Provide the [x, y] coordinate of the cell's center where the given text is located.  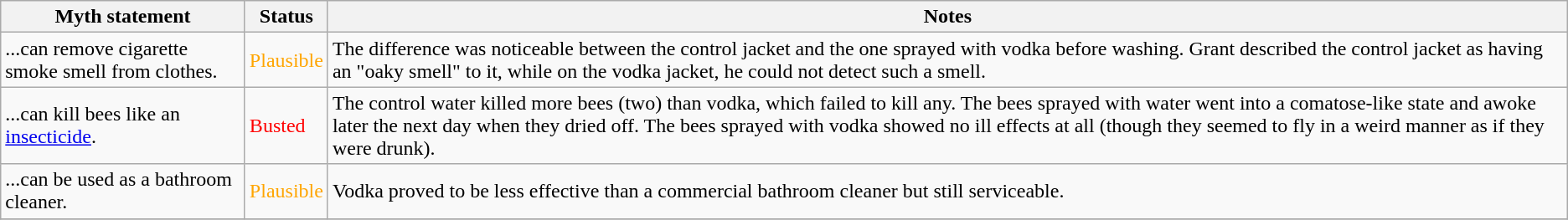
Notes [947, 17]
Myth statement [123, 17]
Busted [286, 125]
Status [286, 17]
...can kill bees like an insecticide. [123, 125]
...can be used as a bathroom cleaner. [123, 191]
...can remove cigarette smoke smell from clothes. [123, 60]
Vodka proved to be less effective than a commercial bathroom cleaner but still serviceable. [947, 191]
